Scan for the cell matching the given text and deliver its (X, Y) coordinate at center. 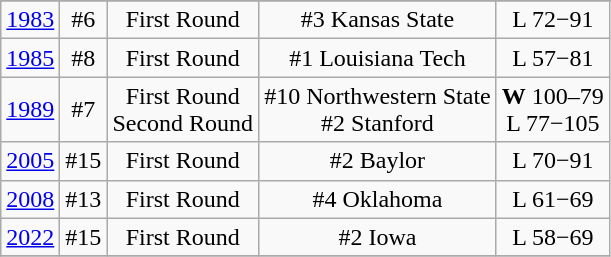
#7 (84, 110)
#2 Iowa (378, 237)
1985 (30, 58)
#2 Baylor (378, 161)
L 72−91 (552, 20)
L 61−69 (552, 199)
#6 (84, 20)
L 58−69 (552, 237)
First RoundSecond Round (183, 110)
#1 Louisiana Tech (378, 58)
2008 (30, 199)
2022 (30, 237)
#4 Oklahoma (378, 199)
#13 (84, 199)
W 100–79L 77−105 (552, 110)
1989 (30, 110)
#8 (84, 58)
2005 (30, 161)
1983 (30, 20)
#3 Kansas State (378, 20)
#10 Northwestern State#2 Stanford (378, 110)
L 57−81 (552, 58)
L 70−91 (552, 161)
